Identify which cell holds the provided text, then report its (x, y) central coordinate. 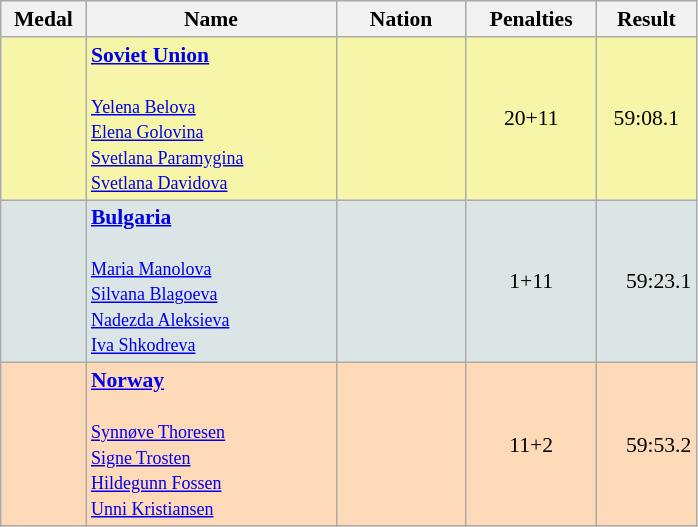
59:23.1 (646, 282)
Soviet UnionYelena BelovaElena GolovinaSvetlana ParamyginaSvetlana Davidova (211, 118)
11+2 (531, 444)
59:53.2 (646, 444)
Nation (401, 19)
Medal (44, 19)
20+11 (531, 118)
Name (211, 19)
Result (646, 19)
BulgariaMaria ManolovaSilvana BlagoevaNadezda AleksievaIva Shkodreva (211, 282)
NorwaySynnøve ThoresenSigne TrostenHildegunn FossenUnni Kristiansen (211, 444)
1+11 (531, 282)
59:08.1 (646, 118)
Penalties (531, 19)
